Return (x, y) of the center of cell containing provided text 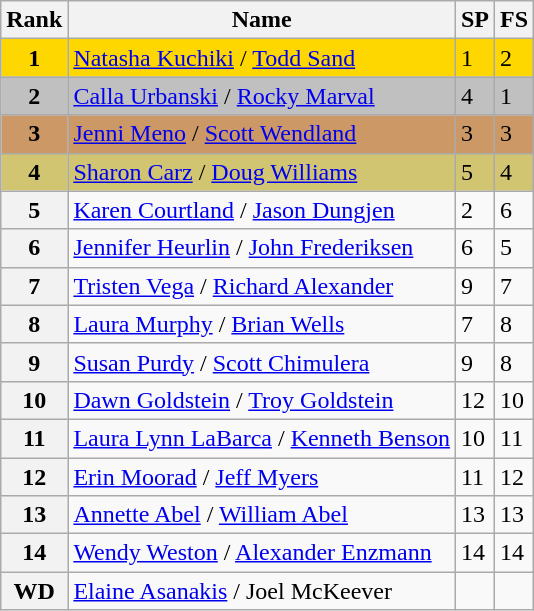
WD (34, 591)
Dawn Goldstein / Troy Goldstein (262, 400)
Sharon Carz / Doug Williams (262, 172)
Annette Abel / William Abel (262, 515)
Laura Murphy / Brian Wells (262, 324)
Erin Moorad / Jeff Myers (262, 477)
Natasha Kuchiki / Todd Sand (262, 58)
Tristen Vega / Richard Alexander (262, 286)
Jennifer Heurlin / John Frederiksen (262, 248)
Laura Lynn LaBarca / Kenneth Benson (262, 438)
Karen Courtland / Jason Dungjen (262, 210)
Calla Urbanski / Rocky Marval (262, 96)
Rank (34, 20)
FS (514, 20)
SP (474, 20)
Wendy Weston / Alexander Enzmann (262, 553)
Elaine Asanakis / Joel McKeever (262, 591)
Jenni Meno / Scott Wendland (262, 134)
Name (262, 20)
Susan Purdy / Scott Chimulera (262, 362)
